Find where the given text appears and provide that cell's center as (x, y) coordinate. 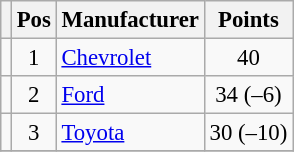
2 (34, 95)
Points (248, 20)
Toyota (130, 133)
30 (–10) (248, 133)
Manufacturer (130, 20)
Ford (130, 95)
1 (34, 58)
Chevrolet (130, 58)
34 (–6) (248, 95)
Pos (34, 20)
3 (34, 133)
40 (248, 58)
